Detect which cell encompasses the target text, then output its [x, y] center coordinate. 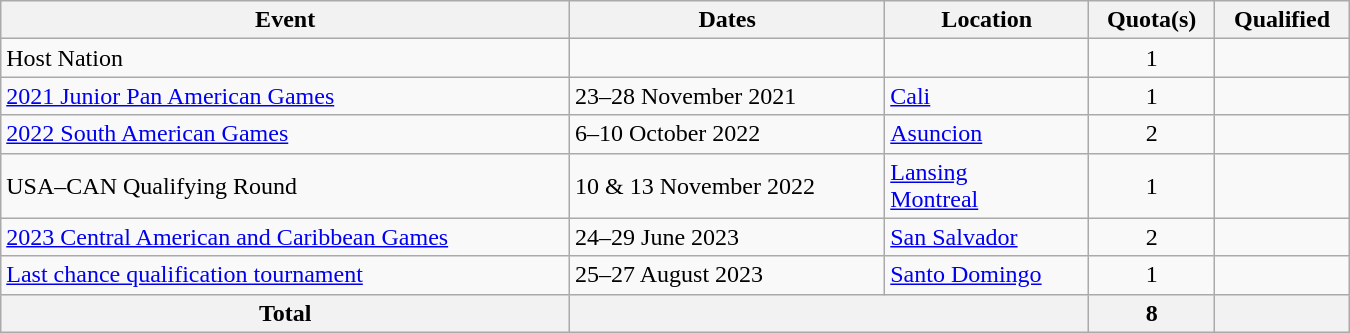
23–28 November 2021 [728, 96]
2022 South American Games [286, 134]
8 [1152, 313]
6–10 October 2022 [728, 134]
Dates [728, 20]
USA–CAN Qualifying Round [286, 186]
Qualified [1282, 20]
Host Nation [286, 58]
Location [987, 20]
2023 Central American and Caribbean Games [286, 237]
San Salvador [987, 237]
10 & 13 November 2022 [728, 186]
2021 Junior Pan American Games [286, 96]
Quota(s) [1152, 20]
Santo Domingo [987, 275]
24–29 June 2023 [728, 237]
Event [286, 20]
25–27 August 2023 [728, 275]
Last chance qualification tournament [286, 275]
Cali [987, 96]
Asuncion [987, 134]
Lansing Montreal [987, 186]
Total [286, 313]
